Pinpoint the cell where the given text exists, returning its (x, y) midpoint coordinate. 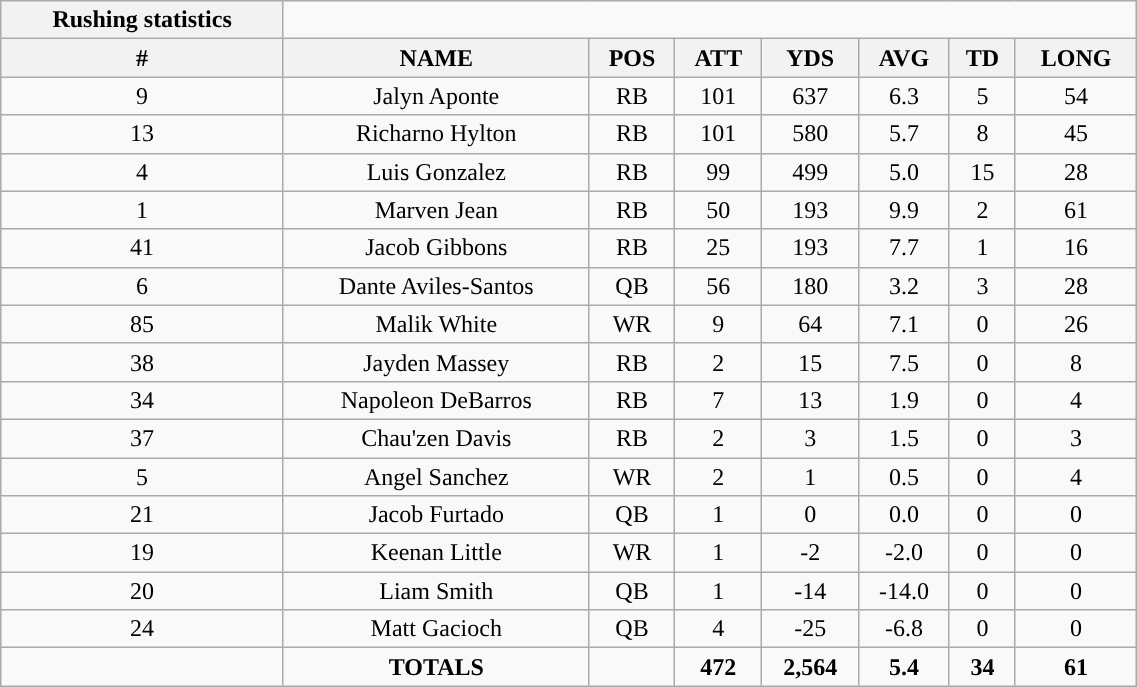
-2 (810, 553)
Napoleon DeBarros (436, 400)
472 (718, 667)
37 (142, 438)
Luis Gonzalez (436, 172)
99 (718, 172)
56 (718, 286)
Chau'zen Davis (436, 438)
637 (810, 96)
20 (142, 591)
85 (142, 324)
50 (718, 210)
64 (810, 324)
1.5 (904, 438)
24 (142, 629)
LONG (1076, 58)
-6.8 (904, 629)
-14.0 (904, 591)
Matt Gacioch (436, 629)
-25 (810, 629)
7.1 (904, 324)
26 (1076, 324)
TD (982, 58)
580 (810, 134)
499 (810, 172)
21 (142, 515)
Keenan Little (436, 553)
0.5 (904, 477)
16 (1076, 248)
7.7 (904, 248)
0.0 (904, 515)
-14 (810, 591)
9.9 (904, 210)
ATT (718, 58)
25 (718, 248)
Jacob Furtado (436, 515)
5.7 (904, 134)
38 (142, 362)
41 (142, 248)
Rushing statistics (142, 20)
Jacob Gibbons (436, 248)
Liam Smith (436, 591)
6.3 (904, 96)
NAME (436, 58)
YDS (810, 58)
Dante Aviles-Santos (436, 286)
180 (810, 286)
Angel Sanchez (436, 477)
TOTALS (436, 667)
# (142, 58)
7.5 (904, 362)
19 (142, 553)
5.0 (904, 172)
45 (1076, 134)
AVG (904, 58)
5.4 (904, 667)
POS (632, 58)
7 (718, 400)
54 (1076, 96)
3.2 (904, 286)
2,564 (810, 667)
Jalyn Aponte (436, 96)
Malik White (436, 324)
1.9 (904, 400)
Marven Jean (436, 210)
-2.0 (904, 553)
6 (142, 286)
Jayden Massey (436, 362)
Richarno Hylton (436, 134)
